Search for the cell housing the specified text and yield its [x, y] center coordinate. 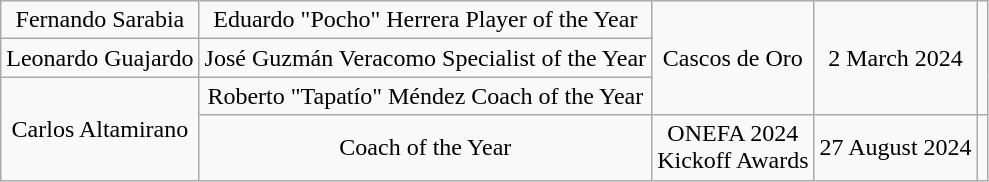
Fernando Sarabia [100, 20]
Carlos Altamirano [100, 128]
Leonardo Guajardo [100, 58]
José Guzmán Veracomo Specialist of the Year [426, 58]
Coach of the Year [426, 148]
ONEFA 2024Kickoff Awards [733, 148]
Roberto "Tapatío" Méndez Coach of the Year [426, 96]
Cascos de Oro [733, 58]
2 March 2024 [896, 58]
27 August 2024 [896, 148]
Eduardo "Pocho" Herrera Player of the Year [426, 20]
